Identify which cell holds the provided text, then report its (X, Y) central coordinate. 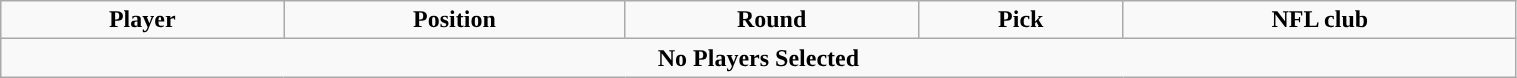
Round (772, 20)
No Players Selected (758, 58)
NFL club (1320, 20)
Player (142, 20)
Position (454, 20)
Pick (1020, 20)
